Return the (X, Y) coordinate for the center point of the cell that contains the specified text.  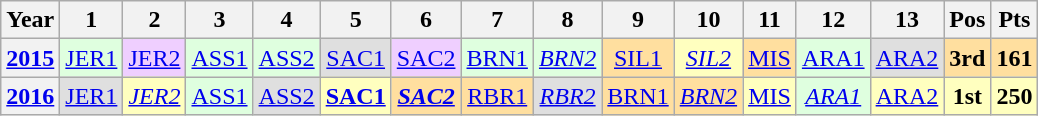
3rd (968, 58)
1st (968, 96)
2015 (30, 58)
161 (1014, 58)
Year (30, 20)
11 (770, 20)
8 (567, 20)
RBR2 (567, 96)
1 (92, 20)
4 (286, 20)
13 (907, 20)
3 (220, 20)
RBR1 (497, 96)
2 (154, 20)
5 (356, 20)
Pos (968, 20)
6 (426, 20)
9 (638, 20)
7 (497, 20)
250 (1014, 96)
2016 (30, 96)
SIL1 (638, 58)
12 (833, 20)
10 (708, 20)
Pts (1014, 20)
SIL2 (708, 58)
